Find where the given text appears and provide that cell's center as [x, y] coordinate. 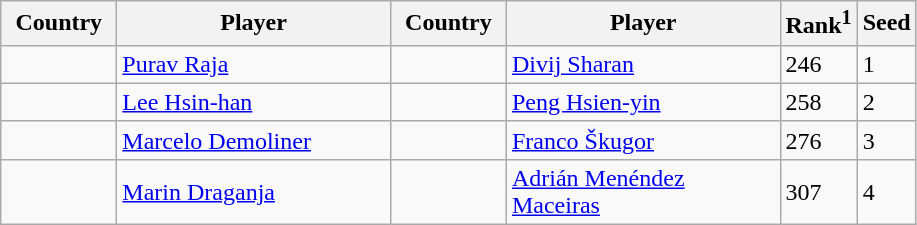
Rank1 [818, 24]
4 [886, 192]
Lee Hsin-han [254, 102]
Divij Sharan [643, 64]
Seed [886, 24]
246 [818, 64]
2 [886, 102]
Peng Hsien-yin [643, 102]
3 [886, 140]
Adrián Menéndez Maceiras [643, 192]
1 [886, 64]
Marin Draganja [254, 192]
307 [818, 192]
Franco Škugor [643, 140]
276 [818, 140]
Purav Raja [254, 64]
Marcelo Demoliner [254, 140]
258 [818, 102]
